Find where the given text appears and provide that cell's center as (X, Y) coordinate. 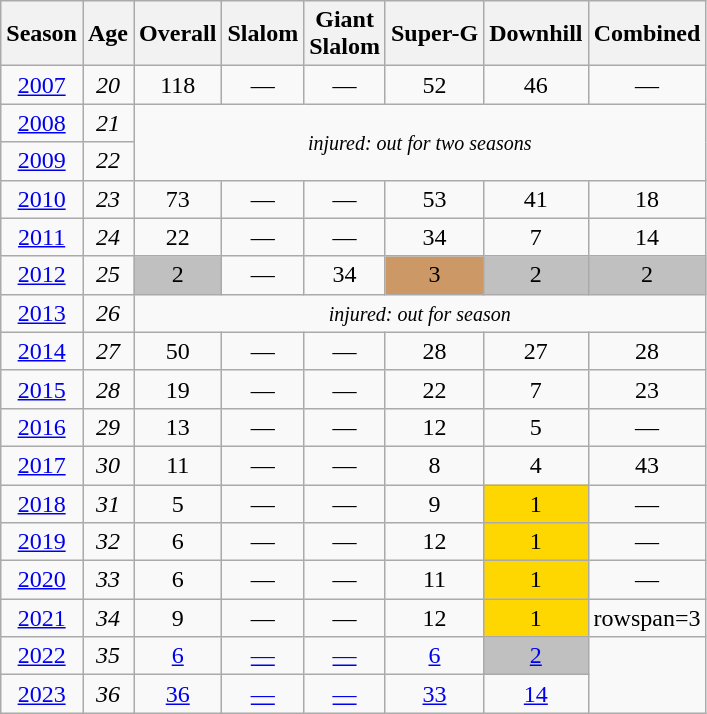
2022 (42, 656)
Slalom (263, 34)
19 (178, 389)
2011 (42, 237)
Season (42, 34)
3 (434, 275)
46 (536, 85)
43 (647, 465)
73 (178, 199)
GiantSlalom (345, 34)
2023 (42, 694)
2009 (42, 161)
2019 (42, 542)
2017 (42, 465)
25 (108, 275)
2016 (42, 427)
2012 (42, 275)
30 (108, 465)
41 (536, 199)
2007 (42, 85)
2018 (42, 503)
118 (178, 85)
29 (108, 427)
2010 (42, 199)
Age (108, 34)
24 (108, 237)
50 (178, 351)
13 (178, 427)
35 (108, 656)
rowspan=3 (647, 618)
2014 (42, 351)
injured: out for two seasons (420, 142)
2008 (42, 123)
Super-G (434, 34)
52 (434, 85)
32 (108, 542)
31 (108, 503)
20 (108, 85)
53 (434, 199)
2013 (42, 313)
4 (536, 465)
26 (108, 313)
Combined (647, 34)
8 (434, 465)
injured: out for season (420, 313)
Overall (178, 34)
21 (108, 123)
2020 (42, 580)
2021 (42, 618)
18 (647, 199)
Downhill (536, 34)
2015 (42, 389)
